For the text-containing cell, return its midpoint in [x, y] coordinate format. 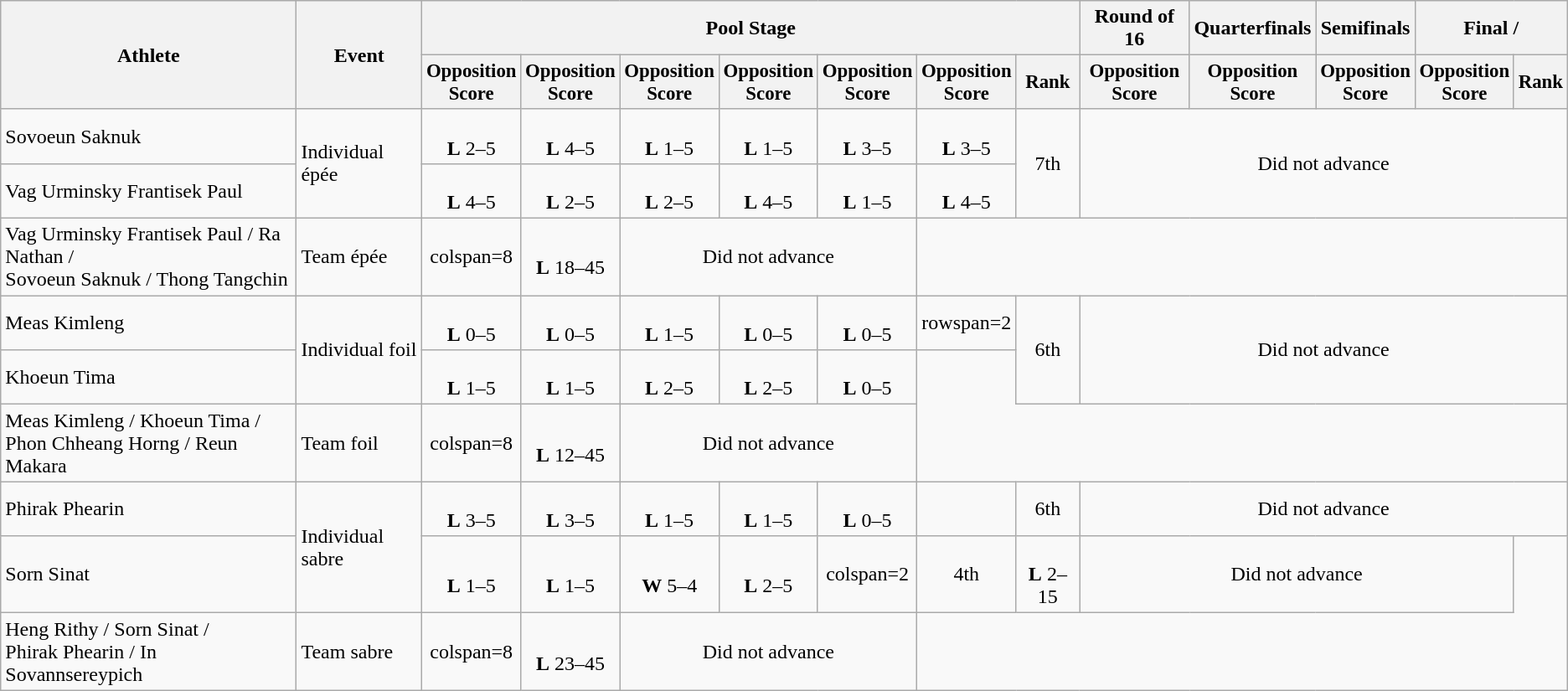
Sovoeun Saknuk [149, 136]
rowspan=2 [967, 323]
Sorn Sinat [149, 575]
L 23–45 [570, 652]
Team sabre [359, 652]
Individual foil [359, 350]
L 12–45 [570, 443]
Team épée [359, 257]
Round of 16 [1134, 28]
Vag Urminsky Frantisek Paul [149, 191]
Final / [1491, 28]
Meas Kimleng / Khoeun Tima /Phon Chheang Horng / Reun Makara [149, 443]
Semifinals [1365, 28]
Vag Urminsky Frantisek Paul / Ra Nathan /Sovoeun Saknuk / Thong Tangchin [149, 257]
Individual épée [359, 163]
Quarterfinals [1253, 28]
Heng Rithy / Sorn Sinat /Phirak Phearin / In Sovannsereypich [149, 652]
Event [359, 55]
colspan=2 [867, 575]
Meas Kimleng [149, 323]
7th [1048, 163]
Pool Stage [750, 28]
W 5–4 [669, 575]
4th [967, 575]
Individual sabre [359, 548]
L 2–15 [1048, 575]
L 18–45 [570, 257]
Khoeun Tima [149, 377]
Athlete [149, 55]
Phirak Phearin [149, 509]
Team foil [359, 443]
